For the text-containing cell, return its midpoint in (X, Y) coordinate format. 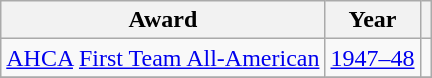
AHCA First Team All-American (163, 58)
1947–48 (372, 58)
Award (163, 20)
Year (372, 20)
